From the cell containing the given text, extract its center point as (X, Y) coordinate. 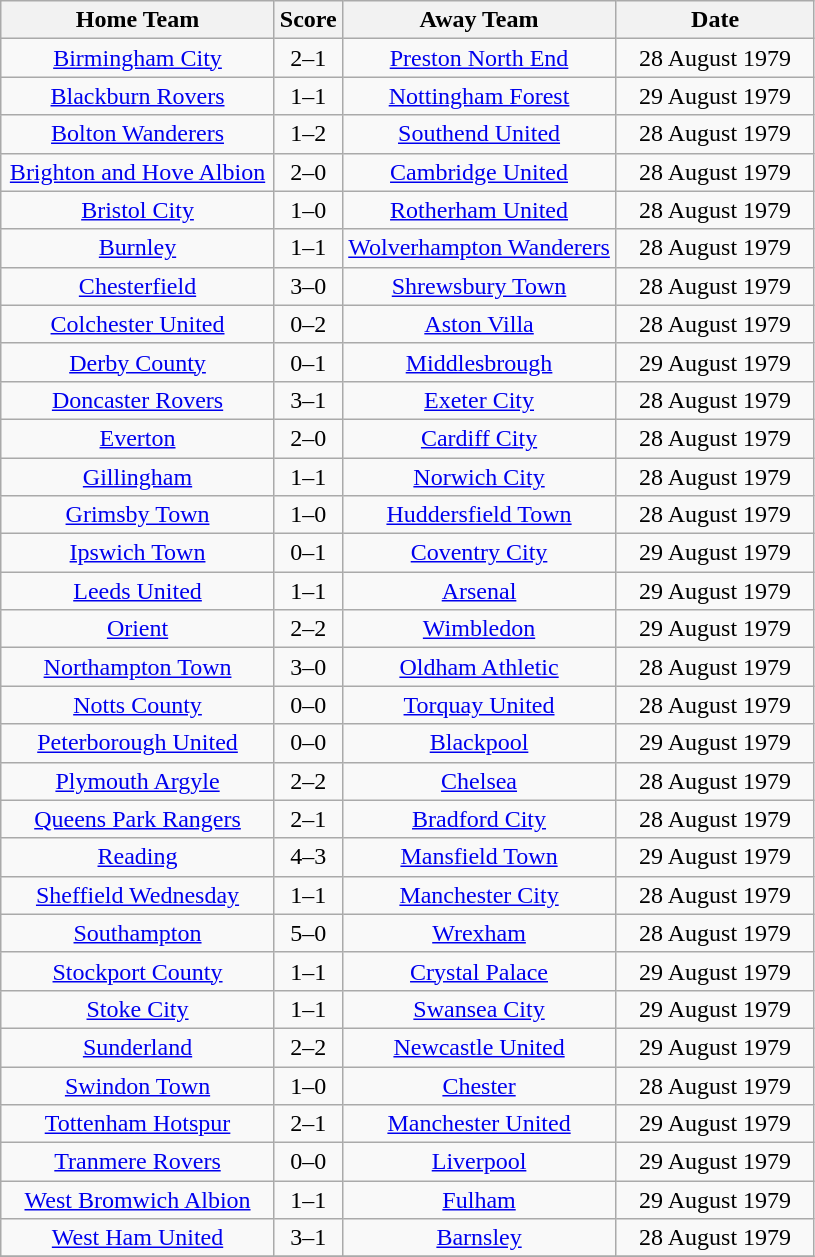
West Bromwich Albion (138, 1200)
Blackpool (479, 743)
4–3 (308, 857)
Colchester United (138, 324)
0–2 (308, 324)
Wrexham (479, 933)
Doncaster Rovers (138, 400)
Liverpool (479, 1162)
Torquay United (479, 705)
Bristol City (138, 210)
Manchester City (479, 895)
Huddersfield Town (479, 515)
Tottenham Hotspur (138, 1124)
West Ham United (138, 1238)
Cambridge United (479, 172)
Burnley (138, 248)
Fulham (479, 1200)
Sunderland (138, 1047)
Rotherham United (479, 210)
Stockport County (138, 971)
Shrewsbury Town (479, 286)
Grimsby Town (138, 515)
Bradford City (479, 819)
Blackburn Rovers (138, 96)
Sheffield Wednesday (138, 895)
5–0 (308, 933)
Aston Villa (479, 324)
Tranmere Rovers (138, 1162)
Manchester United (479, 1124)
Everton (138, 438)
Preston North End (479, 58)
Birmingham City (138, 58)
Middlesbrough (479, 362)
Score (308, 20)
Wolverhampton Wanderers (479, 248)
Southend United (479, 134)
Stoke City (138, 1009)
Ipswich Town (138, 553)
Away Team (479, 20)
Oldham Athletic (479, 667)
Gillingham (138, 477)
Chesterfield (138, 286)
Nottingham Forest (479, 96)
Chester (479, 1085)
Bolton Wanderers (138, 134)
Crystal Palace (479, 971)
Swindon Town (138, 1085)
Derby County (138, 362)
Queens Park Rangers (138, 819)
Date (716, 20)
Swansea City (479, 1009)
1–2 (308, 134)
Northampton Town (138, 667)
Brighton and Hove Albion (138, 172)
Wimbledon (479, 629)
Plymouth Argyle (138, 781)
Exeter City (479, 400)
Coventry City (479, 553)
Home Team (138, 20)
Leeds United (138, 591)
Newcastle United (479, 1047)
Mansfield Town (479, 857)
Orient (138, 629)
Chelsea (479, 781)
Norwich City (479, 477)
Arsenal (479, 591)
Barnsley (479, 1238)
Peterborough United (138, 743)
Reading (138, 857)
Notts County (138, 705)
Southampton (138, 933)
Cardiff City (479, 438)
